From the cell containing the given text, extract its center point as [X, Y] coordinate. 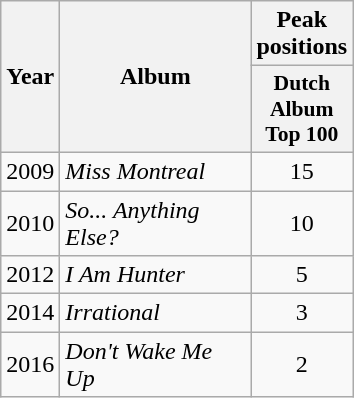
Don't Wake Me Up [156, 364]
10 [302, 222]
2009 [30, 171]
3 [302, 313]
Album [156, 77]
Peak positions [302, 34]
I Am Hunter [156, 275]
2012 [30, 275]
2014 [30, 313]
2016 [30, 364]
DutchAlbum Top 100 [302, 110]
Irrational [156, 313]
5 [302, 275]
15 [302, 171]
Year [30, 77]
2 [302, 364]
Miss Montreal [156, 171]
2010 [30, 222]
So... Anything Else? [156, 222]
